Return (x, y) of the center of cell containing provided text 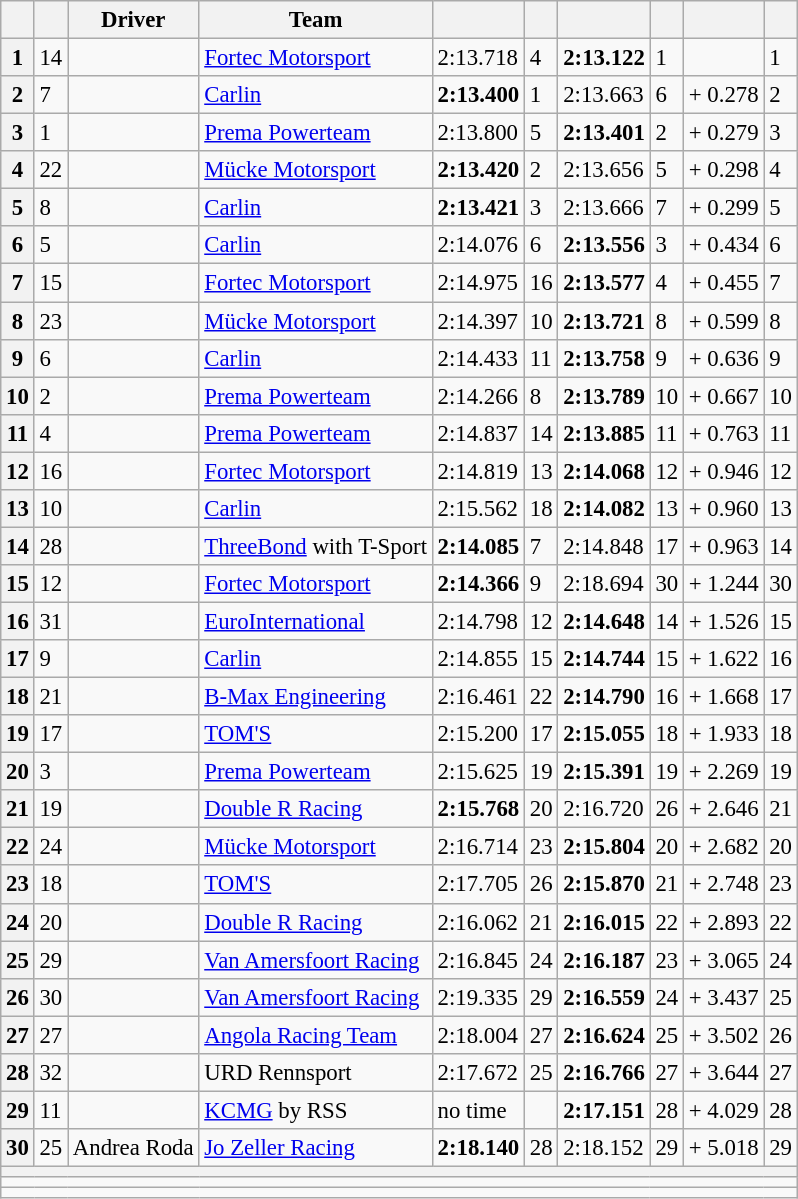
2:19.335 (478, 997)
2:14.076 (478, 245)
2:13.800 (478, 133)
Driver (134, 20)
URD Rennsport (316, 1073)
2:14.266 (478, 396)
2:13.556 (604, 245)
+ 1.244 (723, 584)
2:18.694 (604, 584)
2:13.666 (604, 208)
2:14.085 (478, 546)
+ 0.636 (723, 358)
B-Max Engineering (316, 697)
2:13.718 (478, 58)
2:13.400 (478, 95)
2:14.848 (604, 546)
Andrea Roda (134, 1148)
2:14.798 (478, 621)
2:13.656 (604, 170)
ThreeBond with T-Sport (316, 546)
2:16.187 (604, 960)
2:16.624 (604, 1035)
+ 0.946 (723, 471)
2:15.804 (604, 847)
2:14.366 (478, 584)
2:16.845 (478, 960)
2:17.705 (478, 885)
+ 3.065 (723, 960)
Angola Racing Team (316, 1035)
+ 1.668 (723, 697)
2:13.401 (604, 133)
+ 1.933 (723, 734)
+ 0.960 (723, 509)
2:16.062 (478, 922)
2:14.068 (604, 471)
2:15.870 (604, 885)
+ 3.644 (723, 1073)
2:16.461 (478, 697)
+ 0.667 (723, 396)
+ 0.299 (723, 208)
2:13.663 (604, 95)
2:13.577 (604, 283)
Team (316, 20)
+ 2.646 (723, 809)
2:13.885 (604, 433)
+ 0.455 (723, 283)
+ 0.434 (723, 245)
2:16.015 (604, 922)
2:15.391 (604, 772)
2:16.559 (604, 997)
2:14.975 (478, 283)
2:16.766 (604, 1073)
31 (50, 621)
2:16.720 (604, 809)
2:13.421 (478, 208)
2:14.855 (478, 659)
2:14.790 (604, 697)
+ 0.763 (723, 433)
+ 3.437 (723, 997)
2:13.721 (604, 321)
2:13.420 (478, 170)
no time (478, 1110)
2:17.672 (478, 1073)
2:16.714 (478, 847)
+ 0.963 (723, 546)
+ 0.599 (723, 321)
2:14.819 (478, 471)
+ 2.748 (723, 885)
2:15.055 (604, 734)
2:14.837 (478, 433)
2:13.122 (604, 58)
2:14.397 (478, 321)
+ 2.682 (723, 847)
EuroInternational (316, 621)
Jo Zeller Racing (316, 1148)
+ 5.018 (723, 1148)
2:15.200 (478, 734)
2:17.151 (604, 1110)
2:15.625 (478, 772)
+ 0.279 (723, 133)
+ 1.526 (723, 621)
+ 2.269 (723, 772)
2:15.768 (478, 809)
+ 1.622 (723, 659)
2:18.004 (478, 1035)
2:13.789 (604, 396)
+ 3.502 (723, 1035)
KCMG by RSS (316, 1110)
+ 4.029 (723, 1110)
2:13.758 (604, 358)
+ 2.893 (723, 922)
32 (50, 1073)
2:14.744 (604, 659)
2:14.082 (604, 509)
+ 0.278 (723, 95)
2:14.433 (478, 358)
2:15.562 (478, 509)
+ 0.298 (723, 170)
2:18.152 (604, 1148)
2:18.140 (478, 1148)
2:14.648 (604, 621)
